Find where the given text appears and provide that cell's center as (X, Y) coordinate. 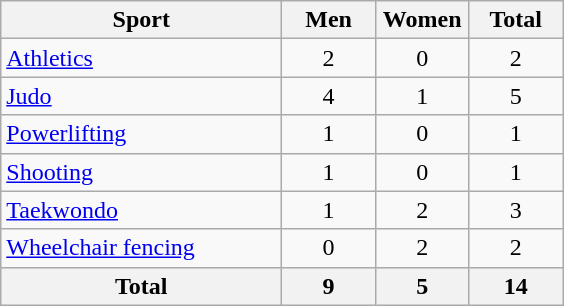
Athletics (142, 58)
Taekwondo (142, 210)
Women (422, 20)
3 (516, 210)
Judo (142, 96)
Men (329, 20)
Wheelchair fencing (142, 248)
9 (329, 286)
4 (329, 96)
Sport (142, 20)
Shooting (142, 172)
14 (516, 286)
Powerlifting (142, 134)
